Pinpoint the cell where the given text exists, returning its (x, y) midpoint coordinate. 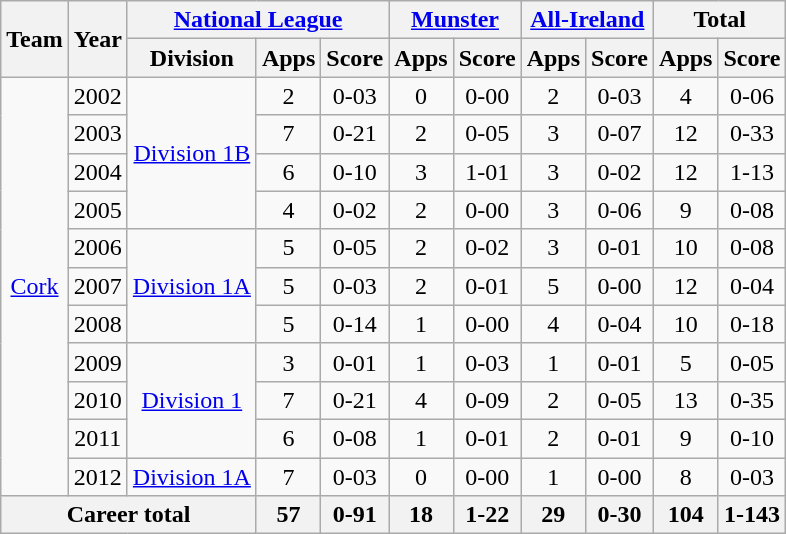
104 (686, 515)
Year (98, 39)
1-13 (752, 172)
0-33 (752, 134)
Cork (35, 286)
0-14 (355, 324)
2004 (98, 172)
Team (35, 39)
Munster (455, 20)
1-143 (752, 515)
2002 (98, 96)
57 (288, 515)
1-01 (487, 172)
0-07 (620, 134)
18 (421, 515)
Division (192, 58)
8 (686, 477)
29 (553, 515)
National League (258, 20)
1-22 (487, 515)
2011 (98, 438)
2009 (98, 362)
2007 (98, 286)
2012 (98, 477)
0-09 (487, 400)
2006 (98, 248)
0-30 (620, 515)
Total (720, 20)
2005 (98, 210)
0-91 (355, 515)
Division 1B (192, 153)
0-18 (752, 324)
2008 (98, 324)
Career total (129, 515)
2003 (98, 134)
0-35 (752, 400)
13 (686, 400)
All-Ireland (587, 20)
2010 (98, 400)
Division 1 (192, 400)
